Output the (X, Y) coordinate of the center of the cell containing the given text.  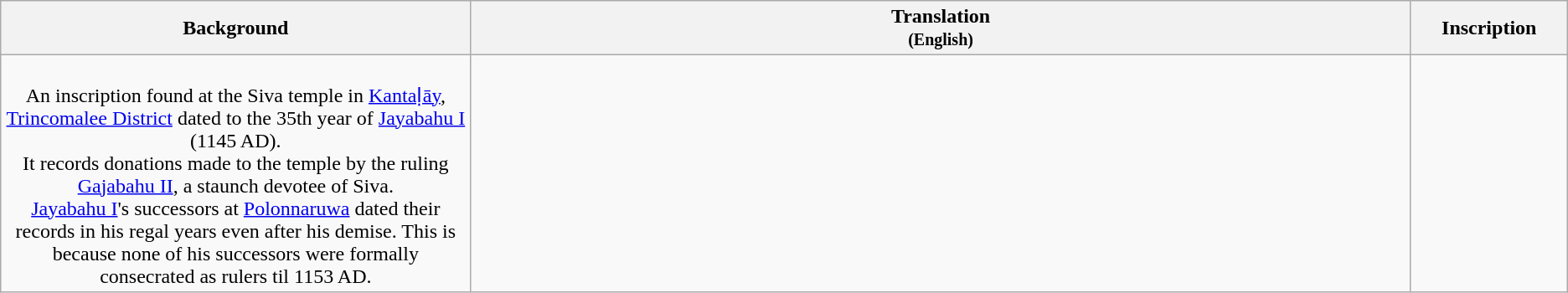
Background (236, 28)
Inscription (1489, 28)
Translation(English) (941, 28)
